Output the (x, y) coordinate of the center of the cell containing the given text.  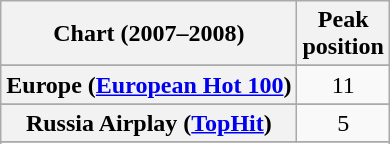
Europe (European Hot 100) (149, 85)
Peakposition (343, 34)
11 (343, 85)
Russia Airplay (TopHit) (149, 123)
Chart (2007–2008) (149, 34)
5 (343, 123)
